Scan for the cell matching the given text and deliver its (X, Y) coordinate at center. 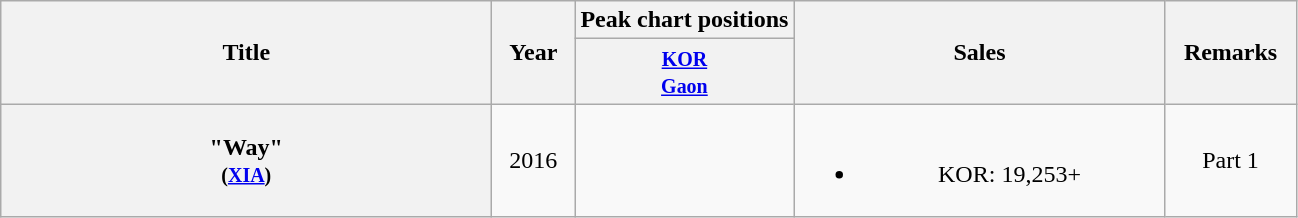
Remarks (1230, 52)
2016 (534, 160)
Sales (980, 52)
Peak chart positions (684, 20)
"Way"(XIA) (246, 160)
Year (534, 52)
Title (246, 52)
Part 1 (1230, 160)
KORGaon (684, 72)
KOR: 19,253+ (980, 160)
